Extract the (X, Y) coordinate from the center of the cell holding the provided text.  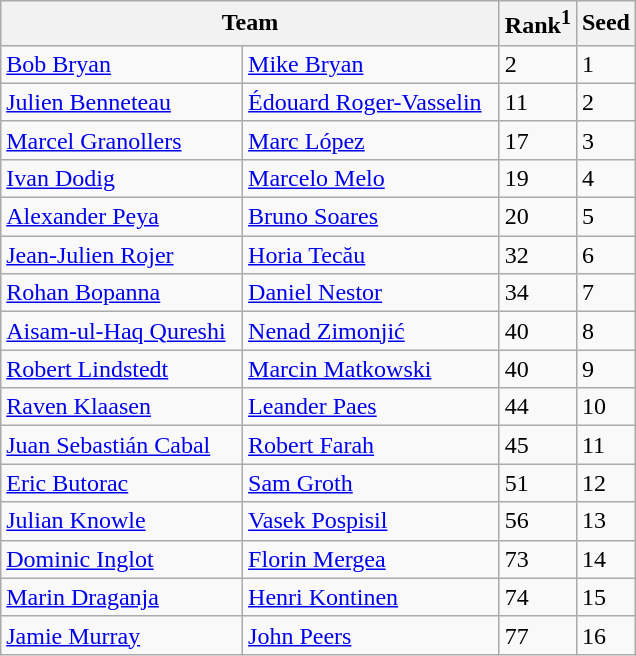
13 (606, 521)
5 (606, 217)
Marcelo Melo (372, 178)
19 (538, 178)
Juan Sebastián Cabal (122, 445)
Sam Groth (372, 483)
Édouard Roger-Vasselin (372, 102)
Bob Bryan (122, 64)
Florin Mergea (372, 559)
Robert Farah (372, 445)
15 (606, 597)
Rank1 (538, 24)
Marcin Matkowski (372, 369)
Robert Lindstedt (122, 369)
Julien Benneteau (122, 102)
Ivan Dodig (122, 178)
34 (538, 293)
16 (606, 635)
73 (538, 559)
Marin Draganja (122, 597)
Julian Knowle (122, 521)
Aisam-ul-Haq Qureshi (122, 331)
Dominic Inglot (122, 559)
Alexander Peya (122, 217)
56 (538, 521)
Nenad Zimonjić (372, 331)
9 (606, 369)
10 (606, 407)
Daniel Nestor (372, 293)
8 (606, 331)
77 (538, 635)
Mike Bryan (372, 64)
Vasek Pospisil (372, 521)
Raven Klaasen (122, 407)
20 (538, 217)
32 (538, 255)
Eric Butorac (122, 483)
Jamie Murray (122, 635)
44 (538, 407)
Horia Tecău (372, 255)
14 (606, 559)
Bruno Soares (372, 217)
17 (538, 140)
Jean-Julien Rojer (122, 255)
Leander Paes (372, 407)
Rohan Bopanna (122, 293)
4 (606, 178)
Marc López (372, 140)
1 (606, 64)
45 (538, 445)
3 (606, 140)
Seed (606, 24)
Team (250, 24)
Henri Kontinen (372, 597)
12 (606, 483)
John Peers (372, 635)
6 (606, 255)
74 (538, 597)
51 (538, 483)
Marcel Granollers (122, 140)
7 (606, 293)
